Return the [x, y] coordinate for the center point of the cell that contains the specified text.  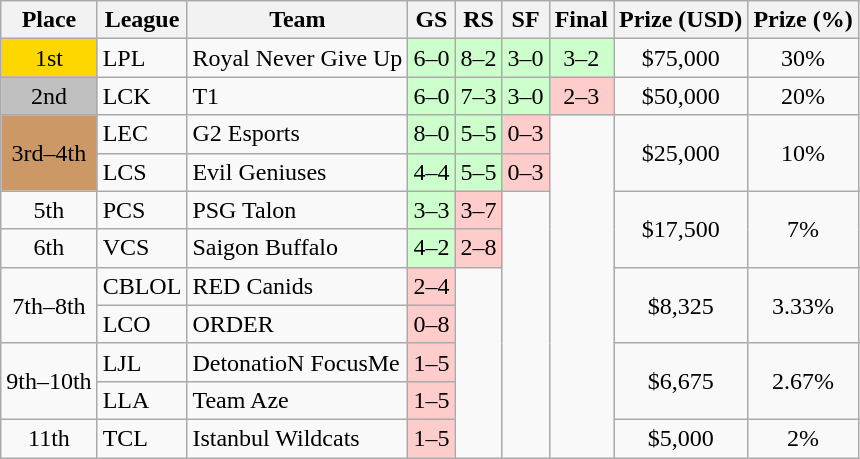
Place [49, 20]
4–4 [432, 172]
PCS [142, 210]
9th–10th [49, 381]
G2 Esports [298, 134]
$75,000 [681, 58]
Team Aze [298, 400]
7–3 [478, 96]
$6,675 [681, 381]
3rd–4th [49, 153]
2–4 [432, 286]
$50,000 [681, 96]
RED Canids [298, 286]
PSG Talon [298, 210]
T1 [298, 96]
$25,000 [681, 153]
2.67% [803, 381]
GS [432, 20]
2–3 [581, 96]
Saigon Buffalo [298, 248]
ORDER [298, 324]
3–2 [581, 58]
TCL [142, 438]
8–2 [478, 58]
LLA [142, 400]
Istanbul Wildcats [298, 438]
Team [298, 20]
3–3 [432, 210]
Prize (USD) [681, 20]
7th–8th [49, 305]
8–0 [432, 134]
Prize (%) [803, 20]
5th [49, 210]
3.33% [803, 305]
LCO [142, 324]
3–7 [478, 210]
1st [49, 58]
League [142, 20]
$17,500 [681, 229]
20% [803, 96]
7% [803, 229]
LJL [142, 362]
30% [803, 58]
2nd [49, 96]
2% [803, 438]
CBLOL [142, 286]
DetonatioN FocusMe [298, 362]
RS [478, 20]
LPL [142, 58]
LEC [142, 134]
10% [803, 153]
11th [49, 438]
VCS [142, 248]
$8,325 [681, 305]
SF [526, 20]
Evil Geniuses [298, 172]
6th [49, 248]
0–8 [432, 324]
LCK [142, 96]
2–8 [478, 248]
4–2 [432, 248]
Royal Never Give Up [298, 58]
LCS [142, 172]
Final [581, 20]
$5,000 [681, 438]
